Identify which cell holds the provided text, then report its [X, Y] central coordinate. 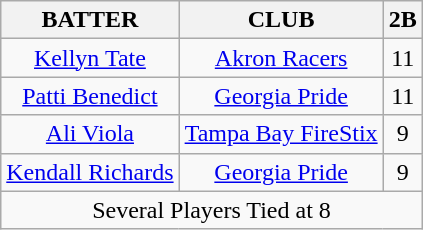
Akron Racers [281, 58]
Patti Benedict [90, 96]
Several Players Tied at 8 [212, 210]
Kellyn Tate [90, 58]
Ali Viola [90, 134]
BATTER [90, 20]
Kendall Richards [90, 172]
Tampa Bay FireStix [281, 134]
2B [402, 20]
CLUB [281, 20]
